Pinpoint the cell where the given text exists, returning its [x, y] midpoint coordinate. 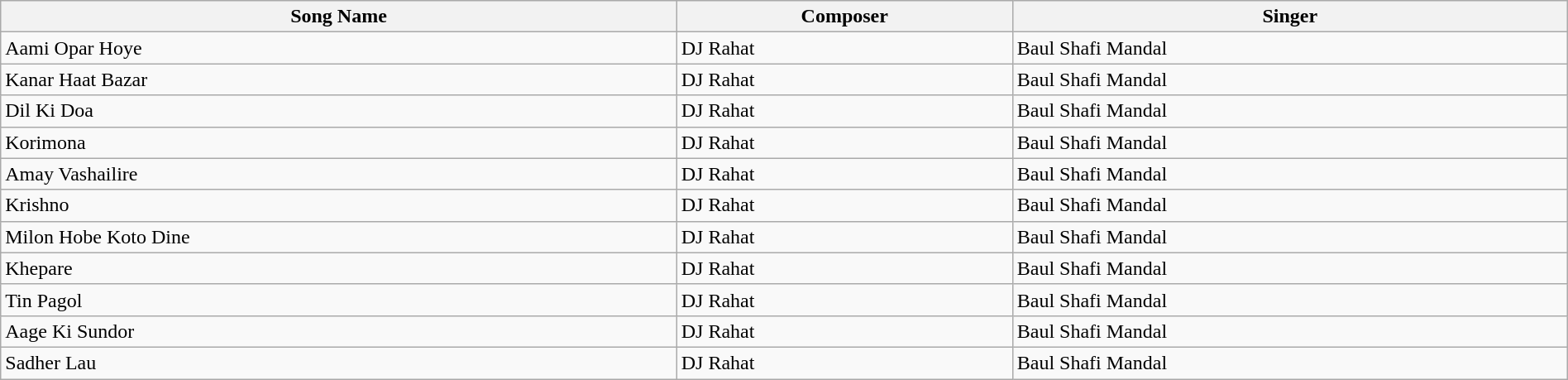
Aami Opar Hoye [339, 48]
Kanar Haat Bazar [339, 79]
Dil Ki Doa [339, 111]
Milon Hobe Koto Dine [339, 237]
Khepare [339, 268]
Aage Ki Sundor [339, 331]
Singer [1290, 17]
Composer [844, 17]
Song Name [339, 17]
Korimona [339, 142]
Krishno [339, 205]
Sadher Lau [339, 363]
Amay Vashailire [339, 174]
Tin Pagol [339, 300]
